Provide the [x, y] coordinate of the cell's center where the given text is located.  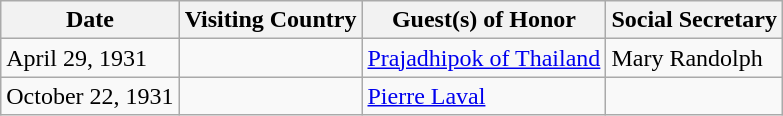
Social Secretary [694, 20]
April 29, 1931 [90, 58]
Prajadhipok of Thailand [484, 58]
Mary Randolph [694, 58]
October 22, 1931 [90, 96]
Pierre Laval [484, 96]
Date [90, 20]
Visiting Country [270, 20]
Guest(s) of Honor [484, 20]
